Capture the cell that displays the provided text and extract its (X, Y) central coordinate. 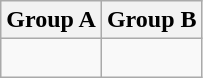
Group A (52, 20)
Group B (152, 20)
